Find where the given text appears and provide that cell's center as [X, Y] coordinate. 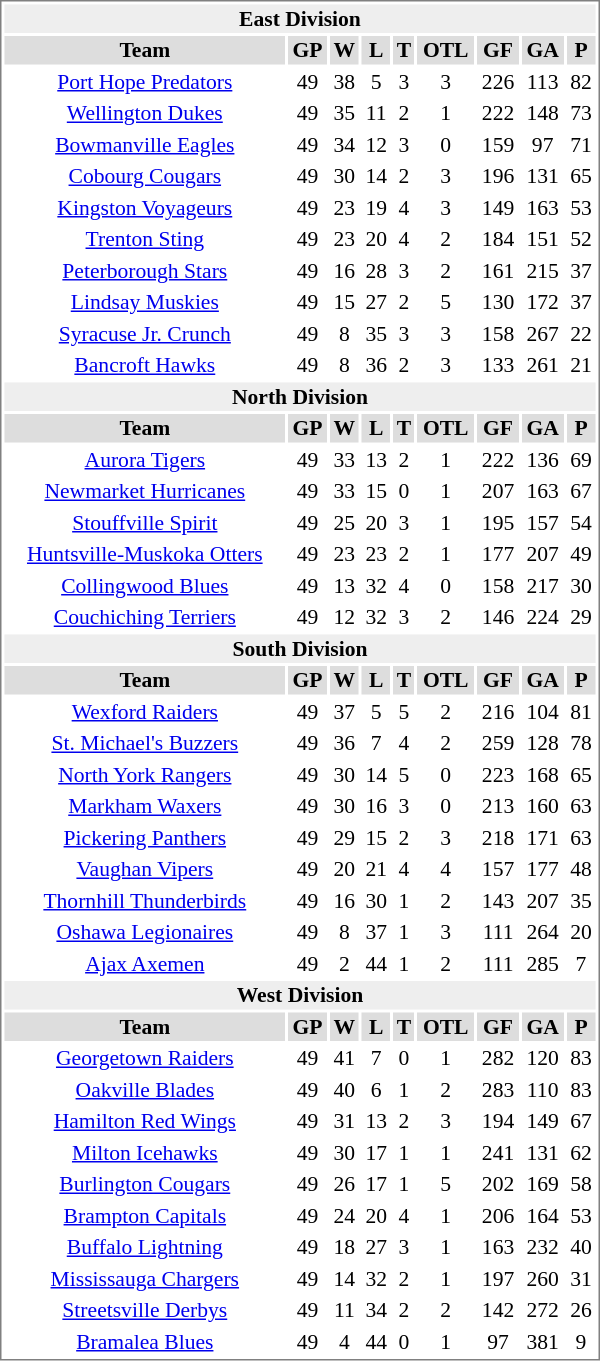
Wexford Raiders [144, 712]
St. Michael's Buzzers [144, 743]
East Division [300, 18]
159 [498, 144]
217 [543, 586]
226 [498, 82]
Stouffville Spirit [144, 522]
25 [344, 522]
202 [498, 1184]
218 [498, 838]
6 [376, 1090]
22 [580, 334]
Oshawa Legionaires [144, 932]
259 [498, 743]
Lindsay Muskies [144, 302]
Syracuse Jr. Crunch [144, 334]
267 [543, 334]
194 [498, 1121]
North York Rangers [144, 774]
Huntsville-Muskoka Otters [144, 554]
Couchiching Terriers [144, 617]
168 [543, 774]
241 [498, 1152]
62 [580, 1152]
Vaughan Vipers [144, 869]
54 [580, 522]
Thornhill Thunderbirds [144, 900]
130 [498, 302]
Bowmanville Eagles [144, 144]
73 [580, 113]
18 [344, 1247]
Aurora Tigers [144, 460]
169 [543, 1184]
261 [543, 365]
Trenton Sting [144, 239]
Streetsville Derbys [144, 1310]
104 [543, 712]
Ajax Axemen [144, 964]
381 [543, 1342]
146 [498, 617]
Oakville Blades [144, 1090]
213 [498, 806]
216 [498, 712]
285 [543, 964]
Cobourg Cougars [144, 176]
133 [498, 365]
283 [498, 1090]
Port Hope Predators [144, 82]
41 [344, 1058]
195 [498, 522]
24 [344, 1216]
Collingwood Blues [144, 586]
Peterborough Stars [144, 270]
224 [543, 617]
Newmarket Hurricanes [144, 491]
272 [543, 1310]
78 [580, 743]
Bancroft Hawks [144, 365]
142 [498, 1310]
128 [543, 743]
9 [580, 1342]
Georgetown Raiders [144, 1058]
113 [543, 82]
52 [580, 239]
260 [543, 1278]
48 [580, 869]
264 [543, 932]
143 [498, 900]
160 [543, 806]
Buffalo Lightning [144, 1247]
Pickering Panthers [144, 838]
Wellington Dukes [144, 113]
110 [543, 1090]
164 [543, 1216]
172 [543, 302]
136 [543, 460]
Bramalea Blues [144, 1342]
197 [498, 1278]
232 [543, 1247]
282 [498, 1058]
Mississauga Chargers [144, 1278]
Hamilton Red Wings [144, 1121]
58 [580, 1184]
19 [376, 208]
215 [543, 270]
Brampton Capitals [144, 1216]
171 [543, 838]
28 [376, 270]
Kingston Voyageurs [144, 208]
South Division [300, 648]
71 [580, 144]
82 [580, 82]
38 [344, 82]
184 [498, 239]
Markham Waxers [144, 806]
81 [580, 712]
North Division [300, 396]
Burlington Cougars [144, 1184]
69 [580, 460]
Milton Icehawks [144, 1152]
223 [498, 774]
120 [543, 1058]
206 [498, 1216]
151 [543, 239]
West Division [300, 995]
148 [543, 113]
196 [498, 176]
161 [498, 270]
